Find where the given text appears and provide that cell's center as [x, y] coordinate. 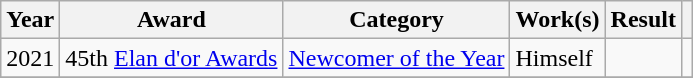
2021 [30, 58]
Newcomer of the Year [396, 58]
45th Elan d'or Awards [172, 58]
Category [396, 20]
Award [172, 20]
Year [30, 20]
Result [643, 20]
Himself [558, 58]
Work(s) [558, 20]
